Determine the [x, y] coordinate at the center of the cell enclosing the given text.  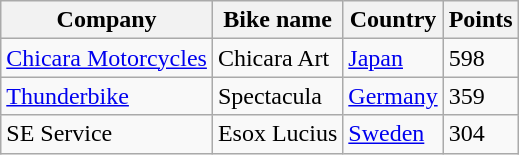
Points [480, 20]
Esox Lucius [277, 134]
Chicara Motorcycles [107, 58]
Japan [393, 58]
Country [393, 20]
598 [480, 58]
Bike name [277, 20]
Company [107, 20]
Chicara Art [277, 58]
359 [480, 96]
Germany [393, 96]
Spectacula [277, 96]
SE Service [107, 134]
304 [480, 134]
Sweden [393, 134]
Thunderbike [107, 96]
